Return the [X, Y] coordinate for the center point of the cell that contains the specified text.  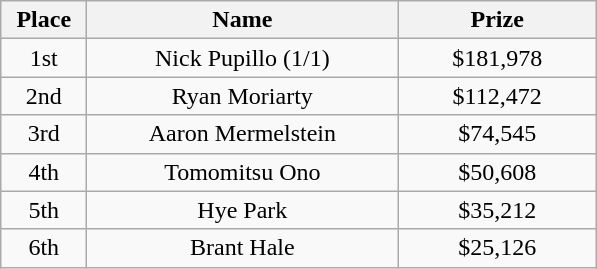
$181,978 [498, 58]
Brant Hale [242, 248]
$25,126 [498, 248]
Nick Pupillo (1/1) [242, 58]
3rd [44, 134]
Ryan Moriarty [242, 96]
4th [44, 172]
5th [44, 210]
2nd [44, 96]
$35,212 [498, 210]
Prize [498, 20]
Tomomitsu Ono [242, 172]
$50,608 [498, 172]
Name [242, 20]
Place [44, 20]
Hye Park [242, 210]
Aaron Mermelstein [242, 134]
$112,472 [498, 96]
6th [44, 248]
1st [44, 58]
$74,545 [498, 134]
